From the cell containing the given text, extract its center point as [X, Y] coordinate. 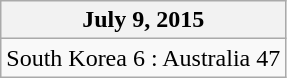
July 9, 2015 [144, 20]
South Korea 6 : Australia 47 [144, 58]
